Detect which cell encompasses the target text, then output its (x, y) center coordinate. 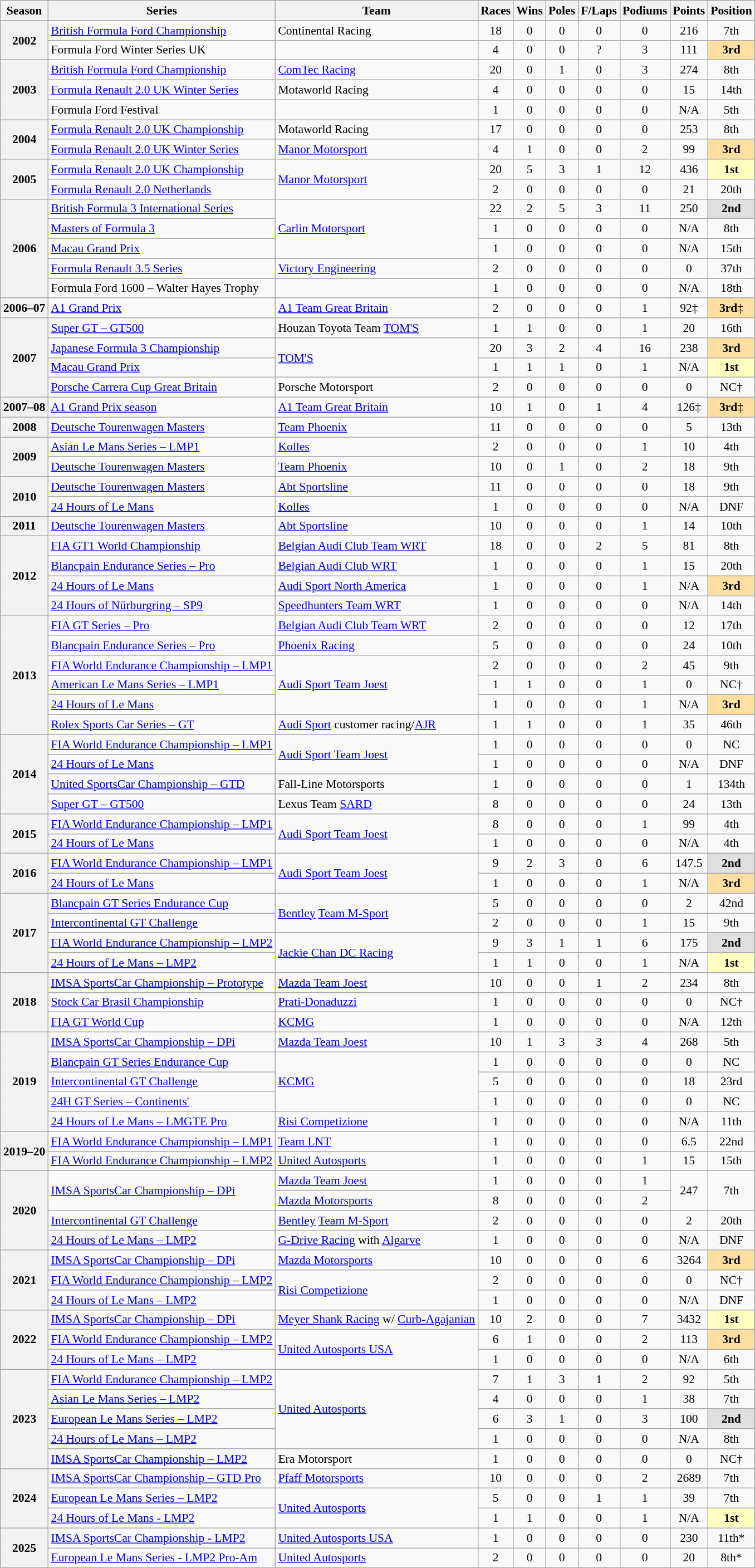
2022 (24, 1340)
Races (496, 11)
11th (731, 1121)
247 (689, 1190)
126‡ (689, 408)
2011 (24, 526)
37th (731, 268)
100 (689, 1419)
Speedhunters Team WRT (376, 606)
Victory Engineering (376, 268)
24H GT Series – Continents' (161, 1102)
European Le Mans Series - LMP2 Pro-Am (161, 1558)
3264 (689, 1261)
2007 (24, 357)
2013 (24, 675)
Prati-Donaduzzi (376, 1002)
Season (24, 11)
TOM'S (376, 357)
Pfaff Motorsports (376, 1478)
35 (689, 725)
274 (689, 70)
F/Laps (599, 11)
2024 (24, 1498)
81 (689, 546)
2012 (24, 576)
22nd (731, 1141)
Fall-Line Motorsports (376, 785)
Formula Renault 3.5 Series (161, 268)
234 (689, 983)
Lexus Team SARD (376, 804)
230 (689, 1538)
Meyer Shank Racing w/ Curb-Agajanian (376, 1320)
Series (161, 11)
16 (645, 348)
A1 Grand Prix season (161, 408)
Houzan Toyota Team TOM'S (376, 328)
Formula Ford Festival (161, 110)
IMSA SportsCar Championship – Prototype (161, 983)
Japanese Formula 3 Championship (161, 348)
134th (731, 785)
Masters of Formula 3 (161, 229)
250 (689, 209)
6.5 (689, 1141)
IMSA SportsCar Championship – GTD Pro (161, 1478)
24 Hours of Le Mans – LMGTE Pro (161, 1121)
Continental Racing (376, 31)
436 (689, 169)
Porsche Motorsport (376, 388)
Formula Ford Winter Series UK (161, 50)
IMSA SportsCar Championship - LMP2 (161, 1538)
268 (689, 1042)
2016 (24, 873)
Podiums (645, 11)
British Formula 3 International Series (161, 209)
Poles (562, 11)
Carlin Motorsport (376, 228)
8th* (731, 1558)
2006 (24, 248)
92‡ (689, 308)
238 (689, 348)
18th (731, 288)
United SportsCar Championship – GTD (161, 785)
21 (689, 189)
Points (689, 11)
IMSA SportsCar Championship – LMP2 (161, 1459)
FIA GT World Cup (161, 1022)
253 (689, 130)
Rolex Sports Car Series – GT (161, 725)
92 (689, 1379)
? (599, 50)
24 Hours of Le Mans - LMP2 (161, 1518)
Belgian Audi Club WRT (376, 566)
216 (689, 31)
2025 (24, 1548)
2017 (24, 933)
Audi Sport customer racing/AJR (376, 725)
Position (731, 11)
FIA GT1 World Championship (161, 546)
14 (689, 526)
Formula Renault 2.0 Netherlands (161, 189)
12th (731, 1022)
2007–08 (24, 408)
39 (689, 1498)
2020 (24, 1211)
3432 (689, 1320)
2010 (24, 497)
2014 (24, 774)
175 (689, 943)
2003 (24, 90)
2019 (24, 1082)
2689 (689, 1478)
Jackie Chan DC Racing (376, 953)
2002 (24, 40)
2009 (24, 457)
2015 (24, 834)
Wins (530, 11)
17 (496, 130)
17th (731, 626)
16th (731, 328)
6th (731, 1360)
2008 (24, 427)
Asian Le Mans Series – LMP2 (161, 1399)
111 (689, 50)
2006–07 (24, 308)
Formula Ford 1600 – Walter Hayes Trophy (161, 288)
2021 (24, 1281)
Era Motorsport (376, 1459)
Audi Sport North America (376, 586)
2004 (24, 139)
45 (689, 665)
ComTec Racing (376, 70)
Team LNT (376, 1141)
Team (376, 11)
23rd (731, 1082)
2023 (24, 1419)
42nd (731, 903)
22 (496, 209)
46th (731, 725)
24 Hours of Nürburgring – SP9 (161, 606)
11th* (731, 1538)
Stock Car Brasil Championship (161, 1002)
Asian Le Mans Series – LMP1 (161, 447)
147.5 (689, 864)
Porsche Carrera Cup Great Britain (161, 388)
G-Drive Racing with Algarve (376, 1241)
2019–20 (24, 1151)
A1 Grand Prix (161, 308)
American Le Mans Series – LMP1 (161, 685)
38 (689, 1399)
2005 (24, 179)
Phoenix Racing (376, 645)
2018 (24, 1002)
113 (689, 1340)
FIA GT Series – Pro (161, 626)
